Search for the cell housing the specified text and yield its (X, Y) center coordinate. 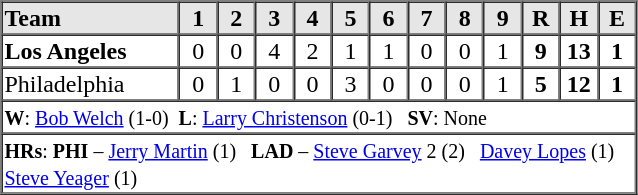
Team (91, 18)
8 (465, 18)
E (617, 18)
H (579, 18)
6 (388, 18)
Los Angeles (91, 50)
R (541, 18)
7 (427, 18)
13 (579, 50)
Philadelphia (91, 84)
W: Bob Welch (1-0) L: Larry Christenson (0-1) SV: None (319, 116)
12 (579, 84)
HRs: PHI – Jerry Martin (1) LAD – Steve Garvey 2 (2) Davey Lopes (1) Steve Yeager (1) (319, 164)
